Pinpoint the cell where the given text exists, returning its (x, y) midpoint coordinate. 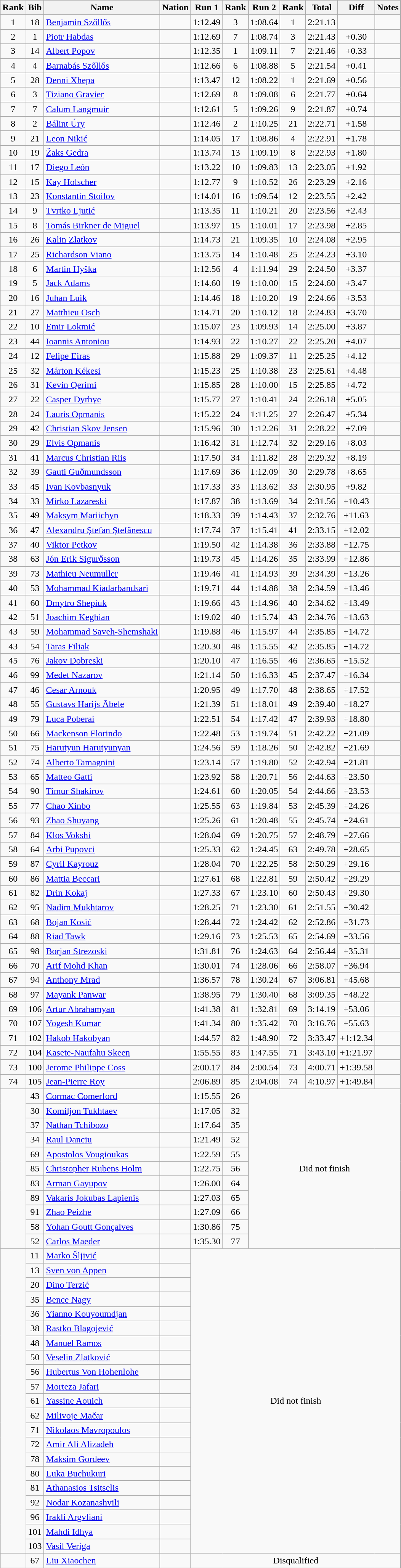
+5.05 (356, 399)
Name (102, 8)
Milivoje Mačar (102, 1415)
+2.95 (356, 240)
Christopher Rubens Holm (102, 1169)
1:55.55 (207, 1052)
2:24.23 (322, 254)
1:14.96 (264, 602)
1:11.82 (264, 458)
2:38.65 (322, 690)
1:21.14 (207, 675)
1:10.52 (264, 182)
1:28.25 (207, 908)
1:26.00 (207, 1183)
1:09.37 (264, 356)
Yohan Goutt Gonçalves (102, 1227)
+0.33 (356, 51)
Alexandru Ștefan Ștefănescu (102, 530)
+18.80 (356, 719)
+2.85 (356, 225)
2:24.83 (322, 312)
1:23.30 (264, 908)
3:14.19 (322, 1009)
+11.63 (356, 516)
1:25.53 (264, 937)
2:34.76 (322, 617)
Albert Popov (102, 51)
+45.68 (356, 980)
Vakaris Jokubas Lapienis (102, 1198)
+13.46 (356, 588)
2:44.66 (322, 791)
1:12.49 (207, 22)
1:47.55 (264, 1052)
1:30.86 (207, 1227)
1:15.77 (207, 399)
2:32.76 (322, 516)
2:21.54 (322, 66)
1:10.12 (264, 312)
1:14.46 (207, 298)
Marcus Christian Riis (102, 458)
1:24.61 (207, 791)
2:24.60 (322, 283)
+29.29 (356, 878)
+21.81 (356, 762)
1:19.66 (207, 602)
+27.66 (356, 835)
Cyril Kayrouz (102, 864)
+15.52 (356, 661)
1:10.38 (264, 370)
+55.63 (356, 1023)
1:12.74 (264, 443)
Hubertus Von Hohenlohe (102, 1372)
1:17.74 (207, 530)
Arif Mohd Khan (102, 966)
+2.16 (356, 182)
2:45.39 (322, 806)
2:42.22 (322, 733)
Timur Shakirov (102, 791)
2:21.43 (322, 37)
1:29.16 (207, 937)
1:15.97 (264, 631)
2:45.74 (322, 820)
2:30.95 (322, 487)
Mirko Lazareski (102, 501)
Nodar Kozanashvili (102, 1502)
1:27.09 (207, 1212)
1:13.69 (264, 501)
Maksym Mariichyn (102, 516)
1:21.49 (207, 1140)
+0.74 (356, 109)
1:22.81 (264, 878)
Dmytro Shepiuk (102, 602)
Elvis Opmanis (102, 443)
Mahdi Idhya (102, 1531)
Luca Poberai (102, 719)
+13.49 (356, 602)
Juhan Luik (102, 298)
Sven von Appen (102, 1270)
1:15.88 (207, 356)
Total (322, 8)
Nathan Tchibozo (102, 1125)
1:15.23 (207, 370)
4:10.97 (322, 1081)
+30.42 (356, 908)
+5.34 (356, 414)
2:00.54 (264, 1067)
+1:49.84 (356, 1081)
2:42.94 (322, 762)
+1.58 (356, 124)
Mayank Panwar (102, 994)
88 (35, 937)
2:06.89 (207, 1081)
Jerome Philippe Coss (102, 1067)
3:33.47 (322, 1038)
94 (35, 980)
1:23.10 (264, 893)
Kasete-Naufahu Skeen (102, 1052)
1:13.75 (207, 254)
Jón Erik Sigurðsson (102, 559)
3:09.35 (322, 994)
1:15.74 (264, 617)
Alberto Tamagnini (102, 762)
1:17.42 (264, 719)
90 (35, 791)
Luka Buchukuri (102, 1473)
1:13.62 (264, 487)
+10.43 (356, 501)
2:49.78 (322, 849)
Nikolaos Mavropoulos (102, 1430)
2:28.22 (322, 429)
Bib (35, 8)
1:31.81 (207, 951)
1:35.30 (207, 1241)
1:16.33 (264, 675)
+16.34 (356, 675)
Mattia Beccari (102, 878)
1:30.40 (264, 994)
Mohammad Saveh-Shemshaki (102, 631)
Chao Xinbo (102, 806)
106 (35, 1009)
3:06.81 (322, 980)
89 (35, 1198)
1:08.64 (264, 22)
Marko Šljivić (102, 1256)
Nation (175, 8)
Casper Dyrbye (102, 399)
1:19.88 (207, 631)
Lauris Opmanis (102, 414)
107 (35, 1023)
2:24.50 (322, 269)
+1:12.34 (356, 1038)
+21.09 (356, 733)
+0.30 (356, 37)
1:12.09 (264, 472)
1:41.38 (207, 1009)
2:50.42 (322, 878)
2:24.66 (322, 298)
+29.16 (356, 864)
2:54.69 (322, 937)
1:27.03 (207, 1198)
1:09.08 (264, 95)
Artur Abrahamyan (102, 1009)
1:20.30 (207, 646)
+8.19 (356, 458)
+4.72 (356, 385)
2:31.56 (322, 501)
Denni Xhepa (102, 80)
Harutyun Harutyunyan (102, 748)
1:13.97 (207, 225)
1:28.44 (207, 922)
Kalin Zlatkov (102, 240)
2:42.82 (322, 748)
1:44.57 (207, 1038)
1:14.26 (264, 559)
2:39.40 (322, 704)
Ivan Kovbasnyuk (102, 487)
1:36.57 (207, 980)
99 (35, 675)
1:10.21 (264, 211)
+12.86 (356, 559)
1:23.92 (207, 777)
1:30.01 (207, 966)
Zhao Peizhe (102, 1212)
Dino Terzić (102, 1285)
87 (35, 864)
102 (35, 1038)
Arbi Pupovci (102, 849)
2:33.88 (322, 545)
1:17.64 (207, 1125)
Tvrtko Ljutić (102, 211)
+4.48 (356, 370)
1:22.25 (264, 864)
+0.56 (356, 80)
2:34.62 (322, 602)
1:20.05 (264, 791)
1:27.33 (207, 893)
Maksim Gordeev (102, 1459)
1:11.25 (264, 414)
86 (35, 878)
1:41.34 (207, 1023)
2:22.91 (322, 138)
Kevin Qerimi (102, 385)
Jack Adams (102, 283)
Jean-Pierre Roy (102, 1081)
1:13.35 (207, 211)
1:16.42 (207, 443)
Athanasios Tsitselis (102, 1488)
1:10.48 (264, 254)
2:39.93 (322, 719)
Anthony Mrad (102, 980)
1:14.05 (207, 138)
1:19.74 (264, 733)
1:16.55 (264, 661)
1:24.45 (264, 849)
1:09.19 (264, 153)
98 (35, 951)
Riad Tawk (102, 937)
+12.02 (356, 530)
1:11.94 (264, 269)
Gauti Guðmundsson (102, 472)
+3.87 (356, 327)
1:08.86 (264, 138)
1:20.75 (264, 835)
+35.31 (356, 951)
1:08.22 (264, 80)
Cormac Comerford (102, 1096)
1:18.01 (264, 704)
1:10.20 (264, 298)
1:19.73 (207, 559)
2:29.16 (322, 443)
2:21.77 (322, 95)
1:14.88 (264, 588)
+13.63 (356, 617)
1:17.87 (207, 501)
1:08.74 (264, 37)
2:44.63 (322, 777)
1:12.26 (264, 429)
Mackenson Florindo (102, 733)
+2.43 (356, 211)
Viktor Petkov (102, 545)
2:48.79 (322, 835)
1:32.81 (264, 1009)
+29.30 (356, 893)
Run 2 (264, 8)
1:09.54 (264, 196)
Joachim Keghian (102, 617)
Veselin Zlatković (102, 1358)
2:23.29 (322, 182)
+1:39.58 (356, 1067)
Yassine Aouich (102, 1401)
2:24.08 (322, 240)
97 (35, 994)
4:00.71 (322, 1067)
Medet Nazarov (102, 675)
96 (35, 1517)
+12.75 (356, 545)
+4.07 (356, 341)
93 (35, 820)
+23.50 (356, 777)
Matthieu Osch (102, 312)
1:14.60 (207, 283)
Benjamin Szőllős (102, 22)
1:08.88 (264, 66)
1:27.61 (207, 878)
+53.06 (356, 1009)
+48.22 (356, 994)
Kay Holscher (102, 182)
Rastko Blagojević (102, 1328)
1:22.59 (207, 1154)
1:12.46 (207, 124)
Bence Nagy (102, 1299)
Komiljon Tukhtaev (102, 1111)
2:23.05 (322, 167)
+13.26 (356, 574)
1:24.42 (264, 922)
1:10.27 (264, 341)
2:25.20 (322, 341)
Calum Langmuir (102, 109)
1:28.06 (264, 966)
+17.52 (356, 690)
+3.37 (356, 269)
1:14.01 (207, 196)
Richardson Viano (102, 254)
2:33.99 (322, 559)
2:51.55 (322, 908)
1:13.47 (207, 80)
2:22.93 (322, 153)
+1:21.97 (356, 1052)
Felipe Eiras (102, 356)
2:33.15 (322, 530)
Irakli Argvliani (102, 1517)
95 (35, 908)
1:25.55 (207, 806)
Drin Kokaj (102, 893)
+3.53 (356, 298)
1:17.33 (207, 487)
2:04.08 (264, 1081)
Vasil Veriga (102, 1546)
104 (35, 1052)
1:22.75 (207, 1169)
1:10.01 (264, 225)
+18.27 (356, 704)
Morteza Jafari (102, 1386)
2:21.46 (322, 51)
+8.65 (356, 472)
1:18.33 (207, 516)
2:25.25 (322, 356)
1:12.61 (207, 109)
1:09.26 (264, 109)
1:14.71 (207, 312)
+7.09 (356, 429)
1:13.22 (207, 167)
1:38.95 (207, 994)
91 (35, 1212)
1:17.70 (264, 690)
2:23.98 (322, 225)
+36.94 (356, 966)
+23.53 (356, 791)
2:26.18 (322, 399)
Borjan Strezoski (102, 951)
Mathieu Neumuller (102, 574)
Carlos Maeder (102, 1241)
103 (35, 1546)
1:17.69 (207, 472)
1:14.38 (264, 545)
2:50.43 (322, 893)
Barnabás Szőllős (102, 66)
3:16.76 (322, 1023)
1:19.80 (264, 762)
2:36.65 (322, 661)
2:21.69 (322, 80)
1:25.26 (207, 820)
1:19.84 (264, 806)
Run 1 (207, 8)
92 (35, 1502)
1:10.41 (264, 399)
2:25.85 (322, 385)
Bojan Kosić (102, 922)
2:52.86 (322, 922)
Tomás Birkner de Miguel (102, 225)
1:35.42 (264, 1023)
Leon Nikić (102, 138)
1:12.66 (207, 66)
1:14.73 (207, 240)
Yogesh Kumar (102, 1023)
1:14.43 (264, 516)
2:34.59 (322, 588)
1:09.11 (264, 51)
Klos Vokshi (102, 835)
+3.70 (356, 312)
Gustavs Harijs Ābele (102, 704)
Márton Kékesi (102, 370)
2:50.29 (322, 864)
2:23.56 (322, 211)
Notes (388, 8)
+21.69 (356, 748)
1:12.56 (207, 269)
+28.65 (356, 849)
3:43.10 (322, 1052)
Žaks Gedra (102, 153)
+4.12 (356, 356)
Zhao Shuyang (102, 820)
1:10.25 (264, 124)
1:19.02 (207, 617)
100 (35, 1067)
1:19.71 (207, 588)
+1.78 (356, 138)
Diego León (102, 167)
1:48.90 (264, 1038)
1:15.85 (207, 385)
Hakob Hakobyan (102, 1038)
Piotr Habdas (102, 37)
1:15.41 (264, 530)
+24.61 (356, 820)
1:30.24 (264, 980)
+3.47 (356, 283)
2:34.39 (322, 574)
1:12.35 (207, 51)
+1.80 (356, 153)
2:21.87 (322, 109)
1:20.48 (264, 820)
1:20.95 (207, 690)
+2.42 (356, 196)
1:19.50 (207, 545)
1:22.48 (207, 733)
Nadim Mukhtarov (102, 908)
+1.92 (356, 167)
1:09.93 (264, 327)
Konstantin Stoilov (102, 196)
2:29.32 (322, 458)
1:13.74 (207, 153)
1:20.71 (264, 777)
1:09.83 (264, 167)
1:18.26 (264, 748)
2:26.47 (322, 414)
Apostolos Vougioukas (102, 1154)
Raul Danciu (102, 1140)
Amir Ali Alizadeh (102, 1444)
1:23.14 (207, 762)
1:25.33 (207, 849)
Cesar Arnouk (102, 690)
1:09.35 (264, 240)
1:20.10 (207, 661)
2:00.17 (207, 1067)
+3.10 (356, 254)
1:17.50 (207, 458)
Liu Xiaochen (102, 1560)
2:22.71 (322, 124)
1:24.63 (264, 951)
Martin Hyška (102, 269)
Arman Gayupov (102, 1183)
1:15.22 (207, 414)
+31.73 (356, 922)
2:21.13 (322, 22)
Disqualified (296, 1560)
105 (35, 1081)
2:25.00 (322, 327)
Diff (356, 8)
1:15.96 (207, 429)
2:29.78 (322, 472)
1:12.77 (207, 182)
2:23.55 (322, 196)
1:17.05 (207, 1111)
Ioannis Antoniou (102, 341)
1:22.51 (207, 719)
+8.03 (356, 443)
+0.64 (356, 95)
2:58.07 (322, 966)
+33.56 (356, 937)
Matteo Gatti (102, 777)
Mohammad Kiadarbandsari (102, 588)
+24.26 (356, 806)
Emir Lokmić (102, 327)
+0.41 (356, 66)
Christian Skov Jensen (102, 429)
Tiziano Gravier (102, 95)
Yianno Kouyoumdjan (102, 1314)
2:25.61 (322, 370)
1:24.56 (207, 748)
1:21.39 (207, 704)
Bálint Úry (102, 124)
101 (35, 1531)
Taras Filiak (102, 646)
1:19.46 (207, 574)
2:56.44 (322, 951)
2:37.47 (322, 675)
+9.82 (356, 487)
1:15.07 (207, 327)
Jakov Dobreski (102, 661)
Manuel Ramos (102, 1343)
